Provide the [x, y] coordinate of the cell's center where the given text is located.  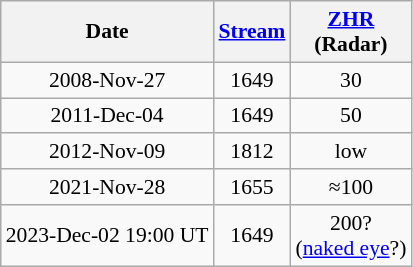
2021-Nov-28 [108, 187]
low [350, 152]
2012-Nov-09 [108, 152]
30 [350, 80]
Date [108, 32]
2008-Nov-27 [108, 80]
2011-Dec-04 [108, 116]
Stream [252, 32]
1655 [252, 187]
ZHR(Radar) [350, 32]
2023-Dec-02 19:00 UT [108, 236]
50 [350, 116]
200?(naked eye?) [350, 236]
1812 [252, 152]
≈100 [350, 187]
